Pinpoint the cell where the given text exists, returning its [x, y] midpoint coordinate. 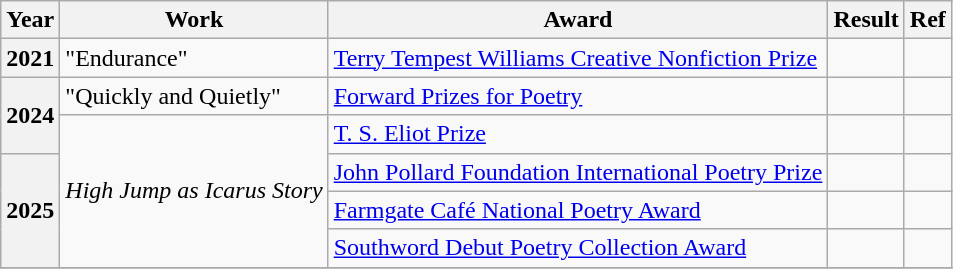
Result [866, 20]
Terry Tempest Williams Creative Nonfiction Prize [578, 58]
2024 [30, 115]
Forward Prizes for Poetry [578, 96]
Ref [928, 20]
Work [194, 20]
Year [30, 20]
"Quickly and Quietly" [194, 96]
High Jump as Icarus Story [194, 191]
2021 [30, 58]
Southword Debut Poetry Collection Award [578, 248]
2025 [30, 210]
"Endurance" [194, 58]
John Pollard Foundation International Poetry Prize [578, 172]
Farmgate Café National Poetry Award [578, 210]
Award [578, 20]
T. S. Eliot Prize [578, 134]
